Determine the (X, Y) coordinate at the center of the cell enclosing the given text.  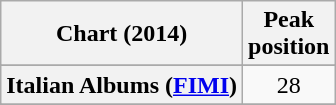
28 (289, 85)
Italian Albums (FIMI) (122, 85)
Peakposition (289, 34)
Chart (2014) (122, 34)
